Identify which cell holds the provided text, then report its (x, y) central coordinate. 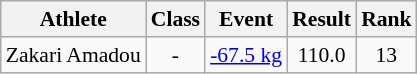
- (176, 55)
Rank (386, 19)
-67.5 kg (246, 55)
110.0 (322, 55)
Result (322, 19)
Class (176, 19)
Event (246, 19)
13 (386, 55)
Athlete (74, 19)
Zakari Amadou (74, 55)
